Extract the (x, y) coordinate from the center of the cell holding the provided text.  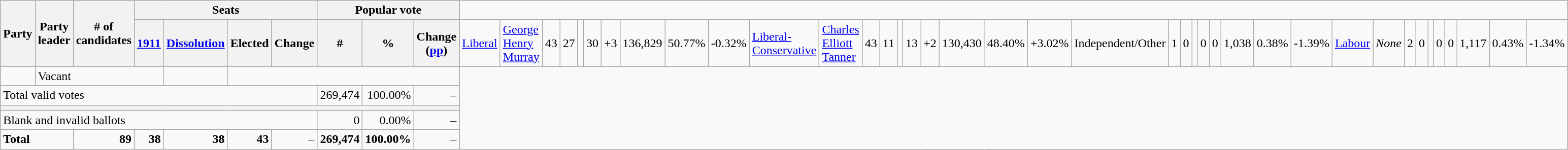
George Henry Murray (521, 43)
130,430 (961, 43)
Blank and invalid ballots (159, 120)
None (1389, 43)
Total valid votes (159, 95)
Total (37, 139)
-1.34% (1547, 43)
Charles Elliott Tanner (841, 43)
Change (294, 43)
Party (18, 33)
1,038 (1238, 43)
0.00% (388, 120)
11 (888, 43)
1,117 (1473, 43)
0.38% (1272, 43)
Dissolution (195, 43)
27 (569, 43)
2 (1410, 43)
30 (592, 43)
1 (1175, 43)
136,829 (643, 43)
+3.02% (1050, 43)
50.77% (686, 43)
13 (912, 43)
Change (pp) (437, 43)
Labour (1352, 43)
Popular vote (388, 10)
Seats (226, 10)
+2 (930, 43)
48.40% (1006, 43)
-1.39% (1312, 43)
% (388, 43)
Liberal (480, 43)
89 (104, 139)
-0.32% (729, 43)
+3 (610, 43)
# ofcandidates (104, 33)
# (340, 43)
Independent/Other (1120, 43)
0.43% (1508, 43)
Vacant (99, 76)
Party leader (54, 33)
1911 (149, 43)
Elected (250, 43)
Liberal-Conservative (784, 43)
